Locate the cell with the specified text and output its (x, y) center coordinate. 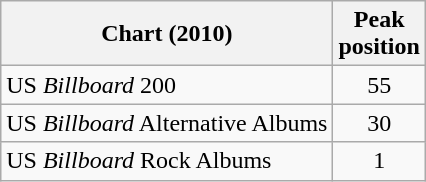
US Billboard Alternative Albums (167, 123)
US Billboard Rock Albums (167, 161)
Chart (2010) (167, 34)
55 (379, 85)
30 (379, 123)
US Billboard 200 (167, 85)
Peakposition (379, 34)
1 (379, 161)
